Return (X, Y) of the center of cell containing provided text 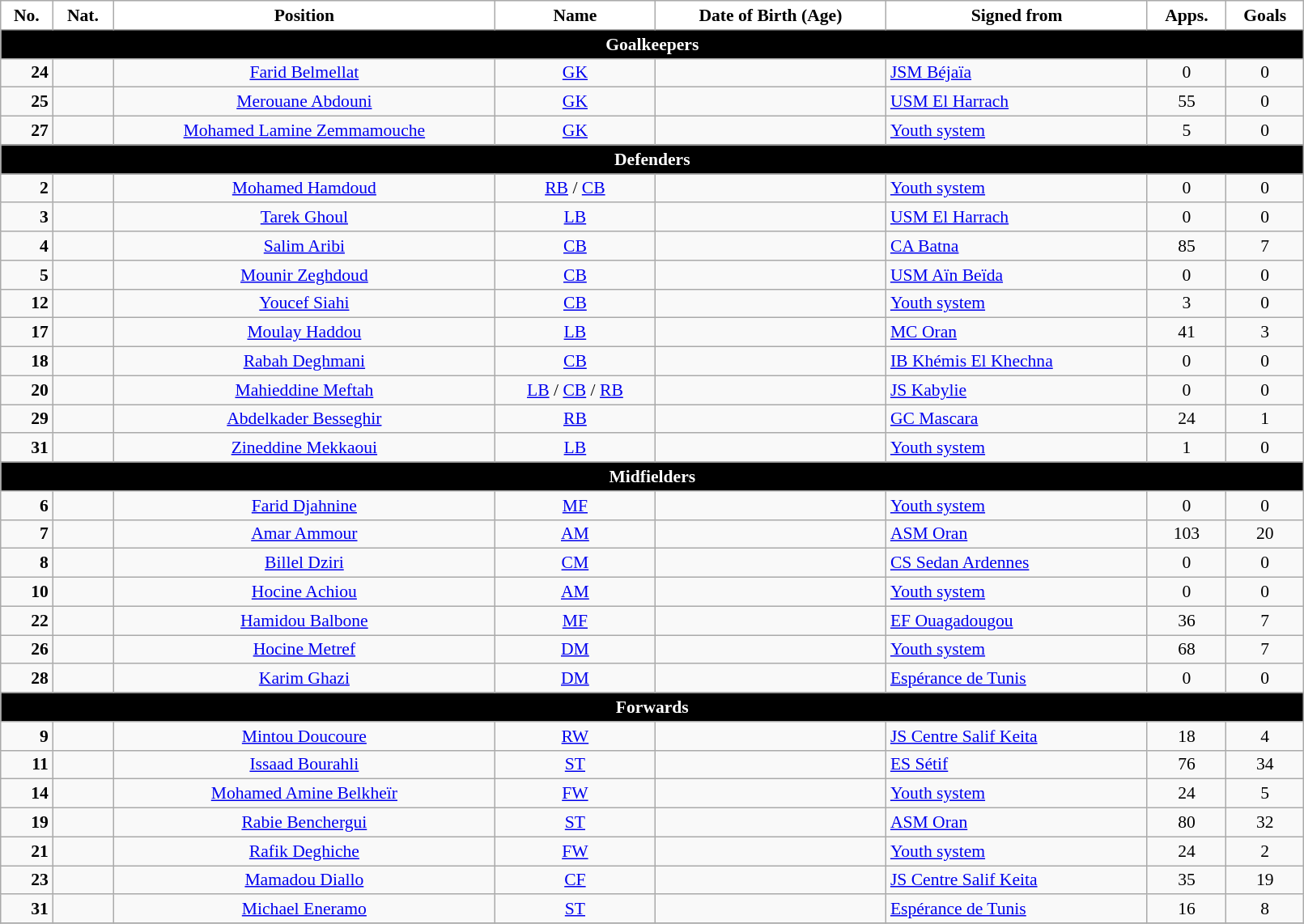
Date of Birth (Age) (771, 15)
MC Oran (1017, 333)
12 (27, 303)
Zineddine Mekkaoui (304, 448)
RW (575, 736)
Midfielders (652, 477)
GC Mascara (1017, 419)
Apps. (1187, 15)
Mahieddine Meftah (304, 390)
35 (1187, 880)
Karim Ghazi (304, 679)
Goals (1265, 15)
Forwards (652, 707)
28 (27, 679)
Issaad Bourahli (304, 765)
55 (1187, 102)
RB (575, 419)
85 (1187, 246)
Position (304, 15)
76 (1187, 765)
CM (575, 563)
Signed from (1017, 15)
Mamadou Diallo (304, 880)
6 (27, 506)
Mohamed Hamdoud (304, 189)
Defenders (652, 159)
Farid Belmellat (304, 73)
Hocine Metref (304, 650)
Rabie Benchergui (304, 823)
Nat. (83, 15)
34 (1265, 765)
21 (27, 851)
11 (27, 765)
USM Aïn Beïda (1017, 275)
Salim Aribi (304, 246)
No. (27, 15)
9 (27, 736)
Mintou Doucoure (304, 736)
Tarek Ghoul (304, 218)
29 (27, 419)
Hocine Achiou (304, 592)
Rabah Deghmani (304, 362)
IB Khémis El Khechna (1017, 362)
LB / CB / RB (575, 390)
26 (27, 650)
27 (27, 131)
Amar Ammour (304, 534)
41 (1187, 333)
Moulay Haddou (304, 333)
Rafik Deghiche (304, 851)
CF (575, 880)
Michael Eneramo (304, 909)
14 (27, 794)
RB / CB (575, 189)
JSM Béjaïa (1017, 73)
Name (575, 15)
32 (1265, 823)
ES Sétif (1017, 765)
17 (27, 333)
22 (27, 621)
Merouane Abdouni (304, 102)
23 (27, 880)
Mohamed Lamine Zemmamouche (304, 131)
80 (1187, 823)
CA Batna (1017, 246)
103 (1187, 534)
Hamidou Balbone (304, 621)
25 (27, 102)
36 (1187, 621)
10 (27, 592)
68 (1187, 650)
Goalkeepers (652, 45)
Mounir Zeghdoud (304, 275)
CS Sedan Ardennes (1017, 563)
16 (1187, 909)
Farid Djahnine (304, 506)
Youcef Siahi (304, 303)
EF Ouagadougou (1017, 621)
JS Kabylie (1017, 390)
Mohamed Amine Belkheïr (304, 794)
Abdelkader Besseghir (304, 419)
Billel Dziri (304, 563)
